Capture the cell that displays the provided text and extract its (x, y) central coordinate. 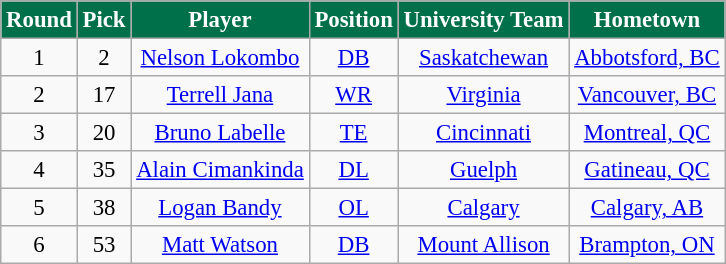
Brampton, ON (647, 245)
Nelson Lokombo (220, 58)
Terrell Jana (220, 95)
Hometown (647, 20)
Guelph (484, 170)
Montreal, QC (647, 133)
Position (354, 20)
3 (39, 133)
Gatineau, QC (647, 170)
Calgary (484, 208)
Pick (104, 20)
Virginia (484, 95)
38 (104, 208)
4 (39, 170)
Cincinnati (484, 133)
17 (104, 95)
WR (354, 95)
20 (104, 133)
Round (39, 20)
OL (354, 208)
Vancouver, BC (647, 95)
5 (39, 208)
Mount Allison (484, 245)
University Team (484, 20)
TE (354, 133)
53 (104, 245)
Logan Bandy (220, 208)
Player (220, 20)
Alain Cimankinda (220, 170)
Matt Watson (220, 245)
6 (39, 245)
Calgary, AB (647, 208)
Saskatchewan (484, 58)
DL (354, 170)
Bruno Labelle (220, 133)
35 (104, 170)
1 (39, 58)
Abbotsford, BC (647, 58)
